For the text-containing cell, return its midpoint in (x, y) coordinate format. 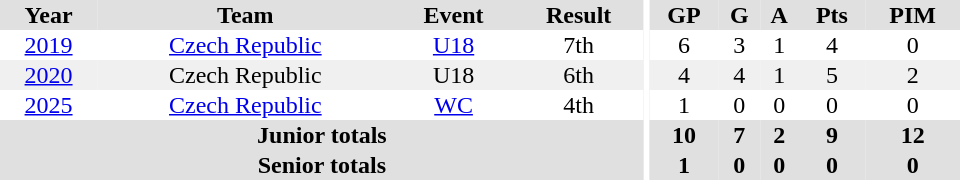
7 (740, 135)
9 (832, 135)
PIM (912, 15)
Event (454, 15)
Result (579, 15)
Team (245, 15)
12 (912, 135)
2025 (48, 105)
Year (48, 15)
Pts (832, 15)
7th (579, 45)
10 (684, 135)
2020 (48, 75)
G (740, 15)
5 (832, 75)
6 (684, 45)
3 (740, 45)
4th (579, 105)
2019 (48, 45)
Junior totals (322, 135)
6th (579, 75)
A (780, 15)
WC (454, 105)
Senior totals (322, 165)
GP (684, 15)
